Return (X, Y) of the center of cell containing provided text 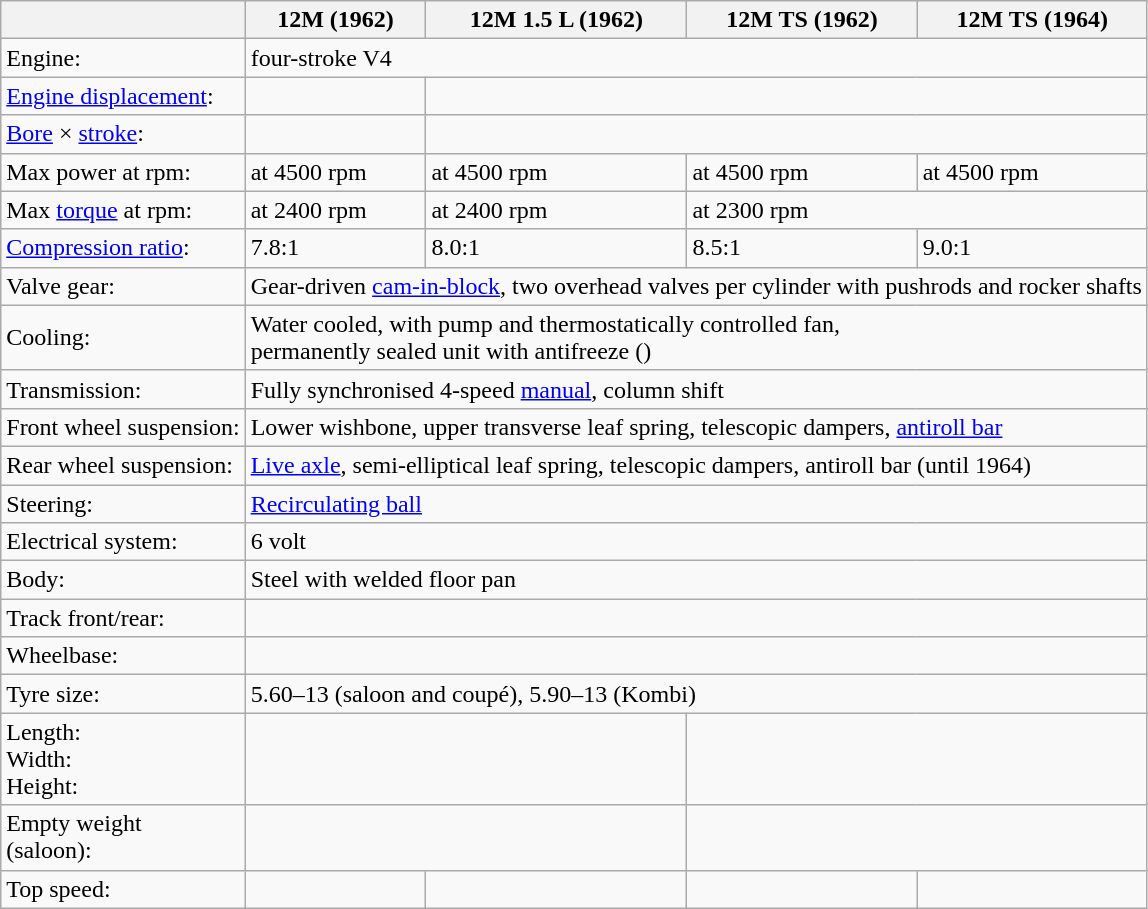
Steel with welded floor pan (696, 580)
6 volt (696, 542)
12M TS (1962) (802, 20)
12M (1962) (336, 20)
Live axle, semi-elliptical leaf spring, telescopic dampers, antiroll bar (until 1964) (696, 465)
9.0:1 (1032, 248)
at 2300 rpm (917, 210)
Rear wheel suspension: (123, 465)
Max torque at rpm: (123, 210)
Electrical system: (123, 542)
8.5:1 (802, 248)
12M 1.5 L (1962) (556, 20)
8.0:1 (556, 248)
Compression ratio: (123, 248)
Gear-driven cam-in-block, two overhead valves per cylinder with pushrods and rocker shafts (696, 286)
Max power at rpm: (123, 172)
Bore × stroke: (123, 134)
Steering: (123, 503)
7.8:1 (336, 248)
Empty weight(saloon): (123, 838)
Engine displacement: (123, 96)
5.60–13 (saloon and coupé), 5.90–13 (Kombi) (696, 694)
Body: (123, 580)
Wheelbase: (123, 656)
Length:Width:Height: (123, 759)
Fully synchronised 4-speed manual, column shift (696, 389)
Tyre size: (123, 694)
four-stroke V4 (696, 58)
Front wheel suspension: (123, 427)
Top speed: (123, 889)
Valve gear: (123, 286)
Cooling: (123, 338)
Water cooled, with pump and thermostatically controlled fan,permanently sealed unit with antifreeze () (696, 338)
Lower wishbone, upper transverse leaf spring, telescopic dampers, antiroll bar (696, 427)
Recirculating ball (696, 503)
Transmission: (123, 389)
Track front/rear: (123, 618)
12M TS (1964) (1032, 20)
Engine: (123, 58)
